Pinpoint the cell where the given text exists, returning its [x, y] midpoint coordinate. 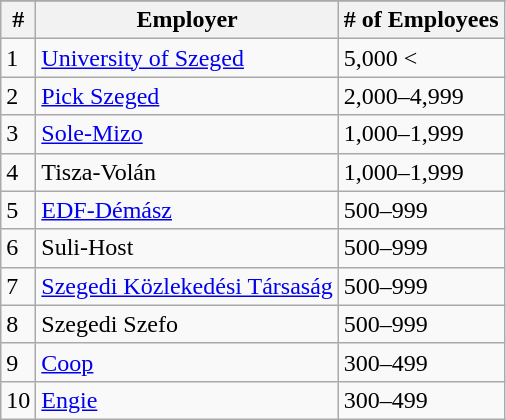
Pick Szeged [188, 96]
3 [18, 134]
EDF-Démász [188, 210]
8 [18, 324]
9 [18, 362]
2,000–4,999 [421, 96]
5,000 < [421, 58]
Tisza-Volán [188, 172]
7 [18, 286]
1 [18, 58]
Coop [188, 362]
Engie [188, 400]
10 [18, 400]
4 [18, 172]
5 [18, 210]
# of Employees [421, 20]
Szegedi Közlekedési Társaság [188, 286]
6 [18, 248]
2 [18, 96]
University of Szeged [188, 58]
Szegedi Szefo [188, 324]
Sole-Mizo [188, 134]
# [18, 20]
Employer [188, 20]
Suli-Host [188, 248]
